Extract the [X, Y] coordinate from the center of the cell holding the provided text.  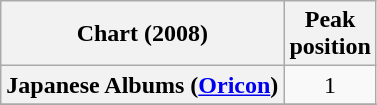
Peakposition [330, 34]
1 [330, 85]
Chart (2008) [142, 34]
Japanese Albums (Oricon) [142, 85]
